Find where the given text appears and provide that cell's center as [x, y] coordinate. 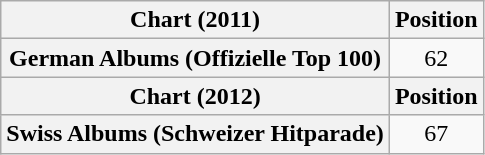
67 [436, 134]
Chart (2011) [196, 20]
German Albums (Offizielle Top 100) [196, 58]
Swiss Albums (Schweizer Hitparade) [196, 134]
Chart (2012) [196, 96]
62 [436, 58]
